Identify which cell holds the provided text, then report its [x, y] central coordinate. 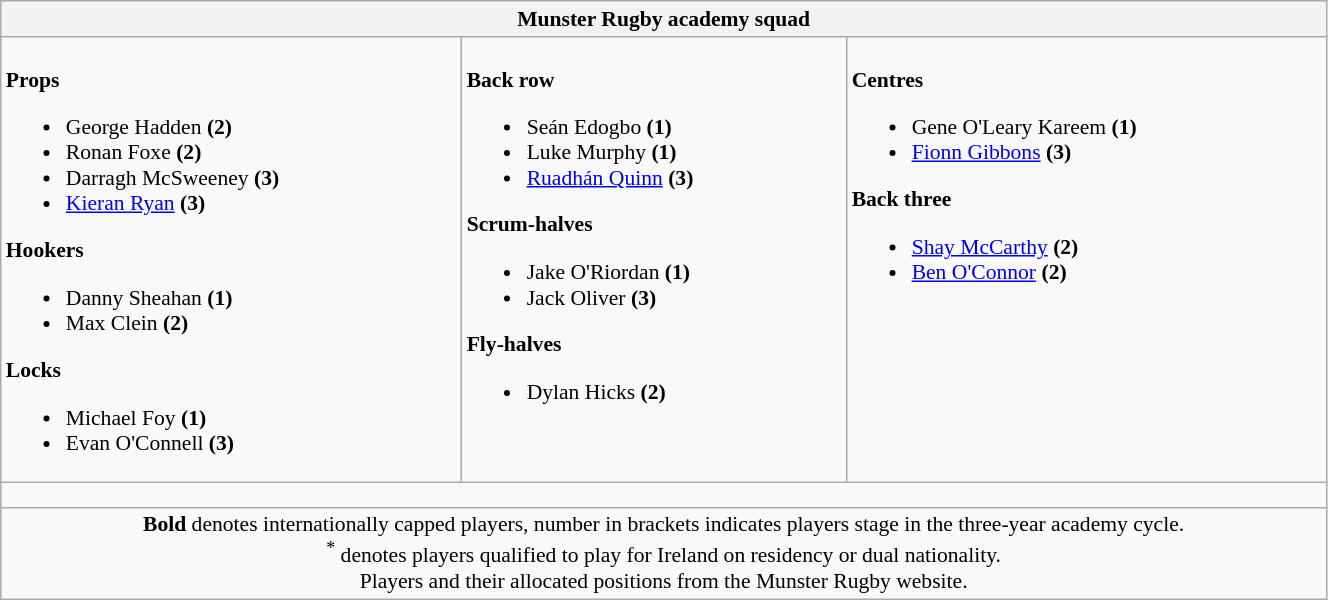
Munster Rugby academy squad [664, 19]
Centres Gene O'Leary Kareem (1) Fionn Gibbons (3)Back three Shay McCarthy (2) Ben O'Connor (2) [1087, 260]
Back row Seán Edogbo (1) Luke Murphy (1) Ruadhán Quinn (3)Scrum-halves Jake O'Riordan (1) Jack Oliver (3)Fly-halves Dylan Hicks (2) [654, 260]
